Identify which cell holds the provided text, then report its [X, Y] central coordinate. 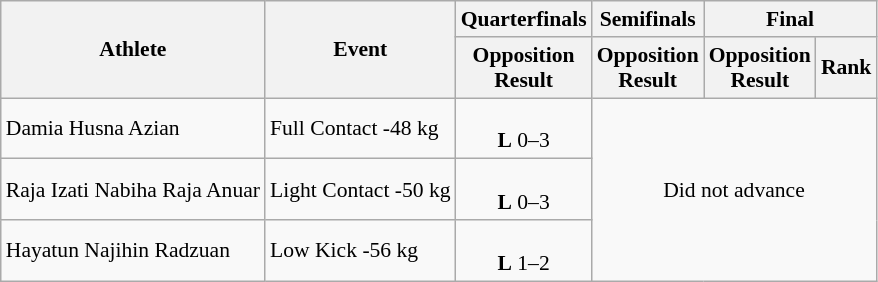
L 1–2 [524, 250]
Raja Izati Nabiha Raja Anuar [133, 190]
Event [360, 50]
Final [790, 19]
Quarterfinals [524, 19]
Rank [846, 68]
Hayatun Najihin Radzuan [133, 250]
Semifinals [648, 19]
Full Contact -48 kg [360, 128]
Athlete [133, 50]
Low Kick -56 kg [360, 250]
Light Contact -50 kg [360, 190]
Did not advance [734, 190]
Damia Husna Azian [133, 128]
